For the text-containing cell, return its midpoint in [x, y] coordinate format. 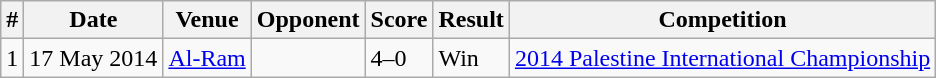
Win [471, 58]
# [12, 20]
4–0 [399, 58]
2014 Palestine International Championship [722, 58]
Result [471, 20]
Opponent [308, 20]
Venue [207, 20]
Competition [722, 20]
1 [12, 58]
Date [94, 20]
17 May 2014 [94, 58]
Al-Ram [207, 58]
Score [399, 20]
